Provide the (X, Y) coordinate of the cell's center where the given text is located.  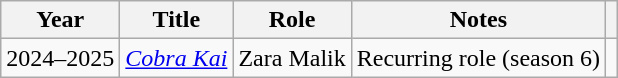
Notes (478, 20)
Recurring role (season 6) (478, 58)
Title (176, 20)
2024–2025 (60, 58)
Zara Malik (292, 58)
Role (292, 20)
Year (60, 20)
Cobra Kai (176, 58)
